Return (x, y) of the center of cell containing provided text 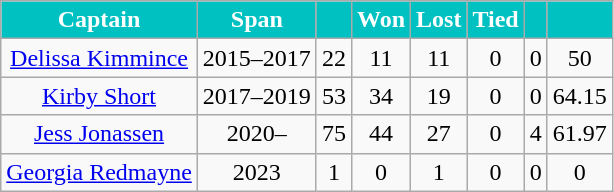
34 (380, 96)
19 (439, 96)
Georgia Redmayne (100, 172)
Captain (100, 20)
4 (536, 134)
64.15 (580, 96)
2020– (256, 134)
Won (380, 20)
2017–2019 (256, 96)
44 (380, 134)
27 (439, 134)
Kirby Short (100, 96)
75 (334, 134)
Lost (439, 20)
Span (256, 20)
2023 (256, 172)
61.97 (580, 134)
Delissa Kimmince (100, 58)
2015–2017 (256, 58)
50 (580, 58)
Tied (496, 20)
Jess Jonassen (100, 134)
53 (334, 96)
22 (334, 58)
